Locate the cell with the specified text and output its [X, Y] center coordinate. 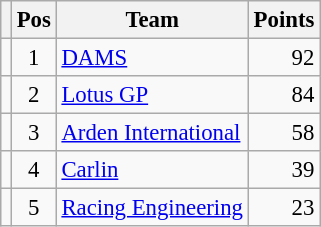
92 [284, 58]
2 [34, 95]
58 [284, 133]
Arden International [152, 133]
1 [34, 58]
23 [284, 208]
Points [284, 20]
Racing Engineering [152, 208]
3 [34, 133]
DAMS [152, 58]
84 [284, 95]
Team [152, 20]
5 [34, 208]
4 [34, 170]
Lotus GP [152, 95]
Pos [34, 20]
39 [284, 170]
Carlin [152, 170]
